Provide the (X, Y) coordinate of the cell's center where the given text is located.  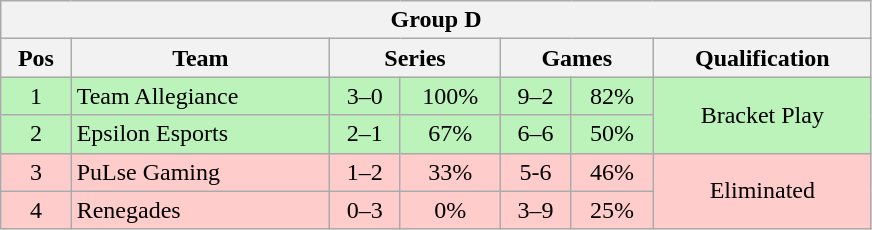
Bracket Play (762, 115)
3 (36, 172)
5-6 (535, 172)
Series (416, 58)
3–9 (535, 210)
0–3 (365, 210)
50% (612, 134)
6–6 (535, 134)
Qualification (762, 58)
Team (200, 58)
4 (36, 210)
3–0 (365, 96)
1 (36, 96)
Epsilon Esports (200, 134)
46% (612, 172)
0% (450, 210)
2 (36, 134)
67% (450, 134)
33% (450, 172)
1–2 (365, 172)
100% (450, 96)
2–1 (365, 134)
Group D (436, 20)
Pos (36, 58)
25% (612, 210)
Renegades (200, 210)
Games (576, 58)
Team Allegiance (200, 96)
82% (612, 96)
Eliminated (762, 191)
9–2 (535, 96)
PuLse Gaming (200, 172)
